Capture the cell that displays the provided text and extract its [x, y] central coordinate. 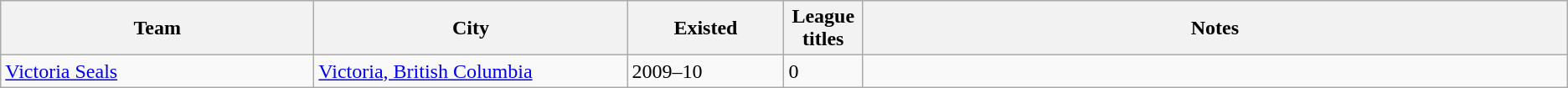
Victoria Seals [157, 71]
Victoria, British Columbia [471, 71]
Existed [705, 28]
0 [823, 71]
2009–10 [705, 71]
League titles [823, 28]
Notes [1215, 28]
City [471, 28]
Team [157, 28]
